Search for the cell housing the specified text and yield its [X, Y] center coordinate. 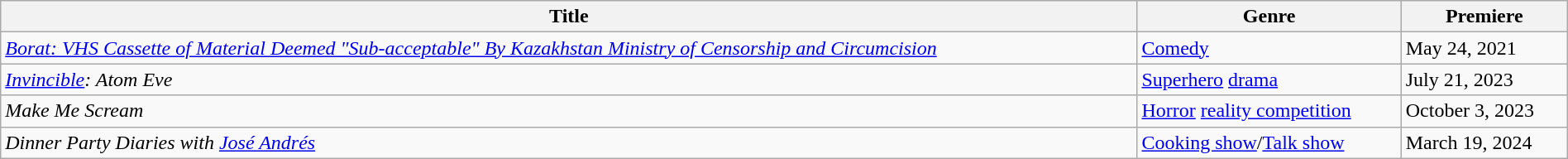
Invincible: Atom Eve [569, 79]
July 21, 2023 [1484, 79]
Dinner Party Diaries with José Andrés [569, 142]
Comedy [1269, 48]
March 19, 2024 [1484, 142]
Genre [1269, 17]
Superhero drama [1269, 79]
Borat: VHS Cassette of Material Deemed "Sub-acceptable" By Kazakhstan Ministry of Censorship and Circumcision [569, 48]
May 24, 2021 [1484, 48]
Title [569, 17]
Premiere [1484, 17]
Horror reality competition [1269, 111]
Make Me Scream [569, 111]
Cooking show/Talk show [1269, 142]
October 3, 2023 [1484, 111]
